Provide the [X, Y] coordinate of the cell's center where the given text is located.  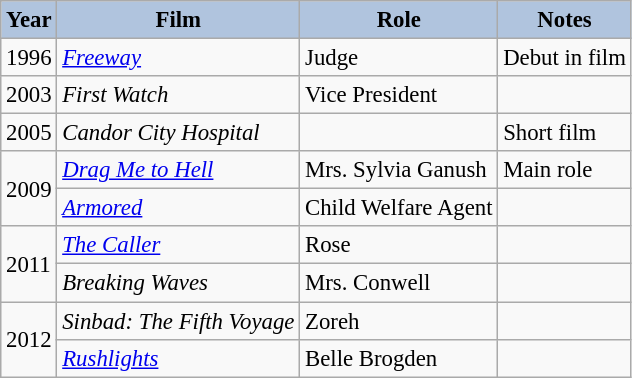
1996 [29, 58]
Notes [564, 20]
Main role [564, 170]
Debut in film [564, 58]
2003 [29, 95]
First Watch [178, 95]
Mrs. Conwell [399, 283]
Year [29, 20]
Freeway [178, 58]
Short film [564, 133]
Rushlights [178, 358]
2009 [29, 188]
2012 [29, 340]
2011 [29, 264]
The Caller [178, 245]
Role [399, 20]
Sinbad: The Fifth Voyage [178, 321]
Judge [399, 58]
Vice President [399, 95]
2005 [29, 133]
Mrs. Sylvia Ganush [399, 170]
Zoreh [399, 321]
Armored [178, 208]
Child Welfare Agent [399, 208]
Drag Me to Hell [178, 170]
Breaking Waves [178, 283]
Film [178, 20]
Candor City Hospital [178, 133]
Belle Brogden [399, 358]
Rose [399, 245]
